From the cell containing the given text, extract its center point as [x, y] coordinate. 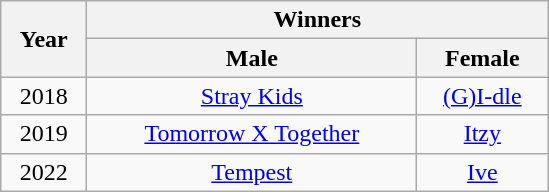
Tempest [252, 172]
Winners [318, 20]
Stray Kids [252, 96]
2022 [44, 172]
2019 [44, 134]
2018 [44, 96]
Tomorrow X Together [252, 134]
Year [44, 39]
Itzy [482, 134]
Female [482, 58]
(G)I-dle [482, 96]
Male [252, 58]
Ive [482, 172]
